Provide the (X, Y) coordinate of the cell's center where the given text is located.  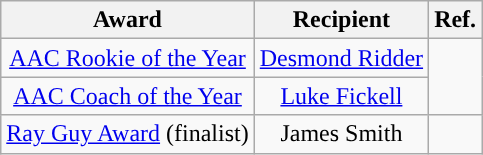
Ref. (456, 20)
Luke Fickell (341, 96)
Award (128, 20)
Recipient (341, 20)
AAC Rookie of the Year (128, 58)
AAC Coach of the Year (128, 96)
Desmond Ridder (341, 58)
James Smith (341, 134)
Ray Guy Award (finalist) (128, 134)
